Find where the given text appears and provide that cell's center as (X, Y) coordinate. 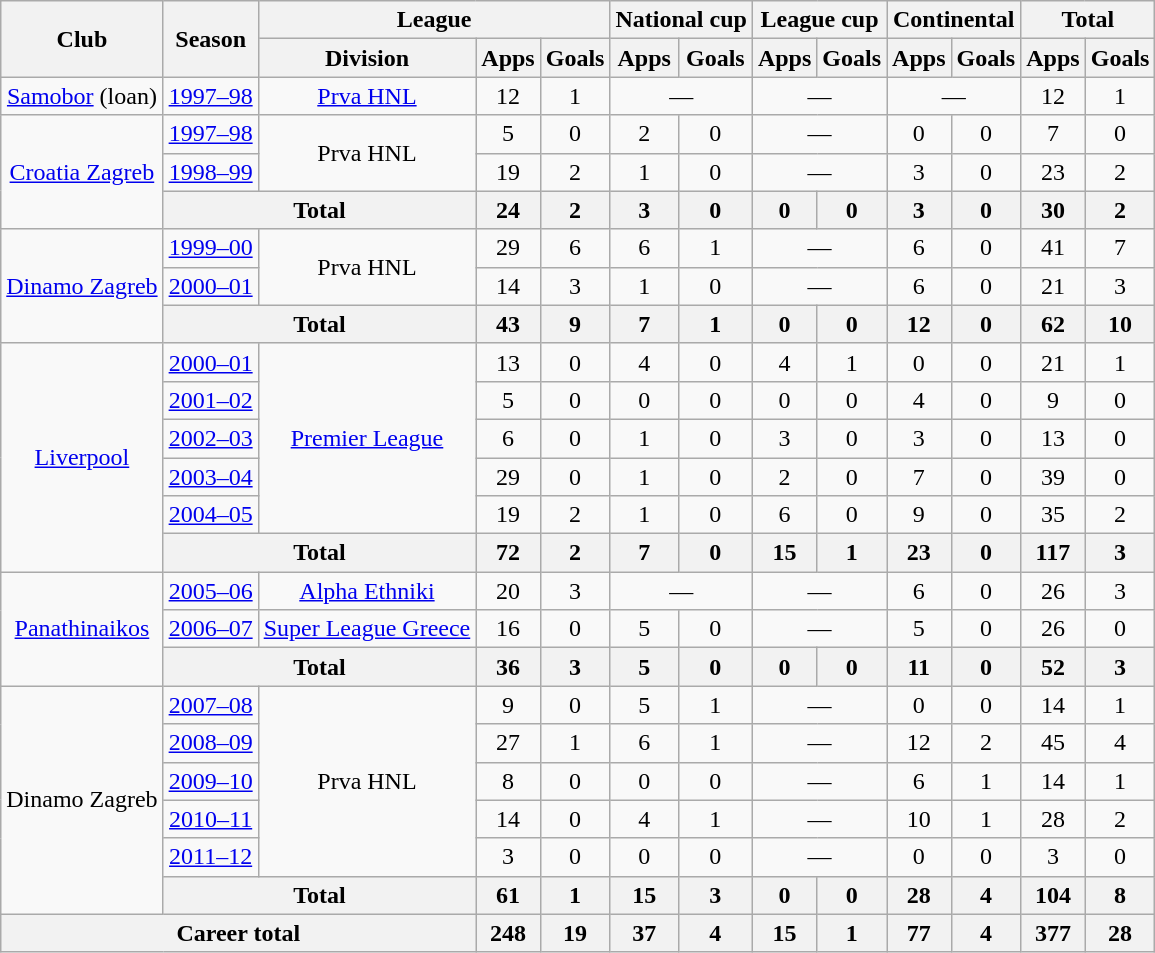
Super League Greece (367, 629)
39 (1053, 477)
Division (367, 58)
2010–11 (210, 819)
377 (1053, 933)
104 (1053, 895)
36 (508, 667)
20 (508, 591)
77 (919, 933)
2001–02 (210, 400)
16 (508, 629)
2008–09 (210, 743)
1998–99 (210, 172)
Samobor (loan) (82, 96)
2006–07 (210, 629)
27 (508, 743)
2004–05 (210, 515)
52 (1053, 667)
Liverpool (82, 457)
2003–04 (210, 477)
2011–12 (210, 857)
61 (508, 895)
2005–06 (210, 591)
2007–08 (210, 705)
Premier League (367, 438)
Continental (954, 20)
45 (1053, 743)
National cup (681, 20)
1999–00 (210, 248)
Croatia Zagreb (82, 172)
35 (1053, 515)
248 (508, 933)
30 (1053, 210)
Panathinaikos (82, 629)
Season (210, 39)
37 (644, 933)
24 (508, 210)
117 (1053, 553)
41 (1053, 248)
League cup (819, 20)
62 (1053, 324)
Career total (238, 933)
2002–03 (210, 438)
43 (508, 324)
2009–10 (210, 781)
72 (508, 553)
11 (919, 667)
League (434, 20)
Club (82, 39)
Alpha Ethniki (367, 591)
